Output the [X, Y] coordinate of the center of the cell containing the given text.  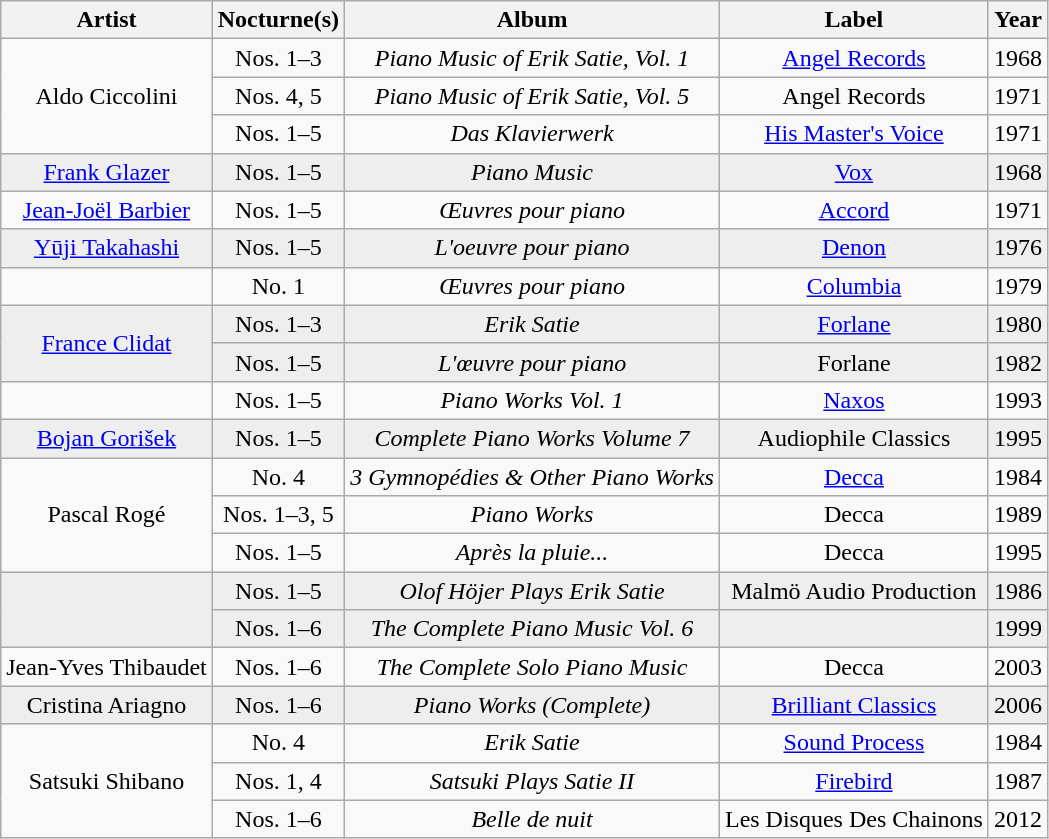
Bojan Gorišek [107, 438]
Malmö Audio Production [854, 591]
Après la pluie... [532, 553]
Piano Works (Complete) [532, 705]
Denon [854, 248]
3 Gymnopédies & Other Piano Works [532, 477]
Piano Music [532, 172]
Album [532, 20]
1976 [1018, 248]
1979 [1018, 286]
1993 [1018, 400]
1986 [1018, 591]
Piano Music of Erik Satie, Vol. 1 [532, 58]
Jean-Yves Thibaudet [107, 667]
Firebird [854, 781]
Les Disques Des Chainons [854, 819]
Audiophile Classics [854, 438]
Aldo Ciccolini [107, 96]
Naxos [854, 400]
1982 [1018, 362]
Olof Höjer Plays Erik Satie [532, 591]
2006 [1018, 705]
1989 [1018, 515]
Yūji Takahashi [107, 248]
1980 [1018, 324]
Satsuki Shibano [107, 781]
The Complete Piano Music Vol. 6 [532, 629]
Cristina Ariagno [107, 705]
2012 [1018, 819]
Satsuki Plays Satie II [532, 781]
The Complete Solo Piano Music [532, 667]
Frank Glazer [107, 172]
Artist [107, 20]
Piano Works [532, 515]
Nos. 4, 5 [278, 96]
Accord [854, 210]
2003 [1018, 667]
Nocturne(s) [278, 20]
No. 1 [278, 286]
Pascal Rogé [107, 515]
Das Klavierwerk [532, 134]
Piano Works Vol. 1 [532, 400]
Label [854, 20]
1999 [1018, 629]
Piano Music of Erik Satie, Vol. 5 [532, 96]
L'oeuvre pour piano [532, 248]
His Master's Voice [854, 134]
Jean-Joël Barbier [107, 210]
Brilliant Classics [854, 705]
Belle de nuit [532, 819]
Columbia [854, 286]
Vox [854, 172]
1987 [1018, 781]
Sound Process [854, 743]
Year [1018, 20]
France Clidat [107, 343]
L'œuvre pour piano [532, 362]
Complete Piano Works Volume 7 [532, 438]
Nos. 1, 4 [278, 781]
Nos. 1–3, 5 [278, 515]
